Determine the (x, y) coordinate at the center of the cell enclosing the given text.  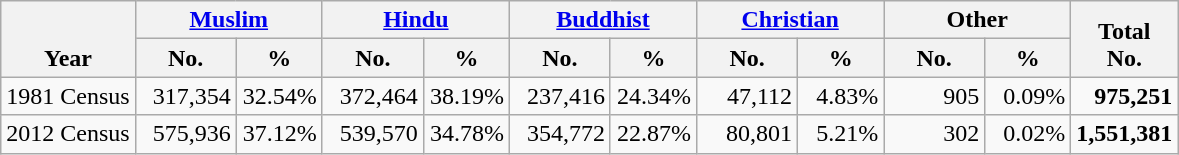
22.87% (653, 134)
905 (934, 96)
372,464 (372, 96)
Hindu (416, 20)
302 (934, 134)
80,801 (748, 134)
237,416 (560, 96)
1981 Census (68, 96)
Muslim (228, 20)
975,251 (1124, 96)
1,551,381 (1124, 134)
47,112 (748, 96)
Year (68, 39)
32.54% (279, 96)
37.12% (279, 134)
2012 Census (68, 134)
Christian (790, 20)
Other (978, 20)
Buddhist (602, 20)
539,570 (372, 134)
TotalNo. (1124, 39)
4.83% (841, 96)
24.34% (653, 96)
0.09% (1028, 96)
354,772 (560, 134)
5.21% (841, 134)
38.19% (466, 96)
317,354 (186, 96)
575,936 (186, 134)
0.02% (1028, 134)
34.78% (466, 134)
